Output the [x, y] coordinate of the center of the cell containing the given text.  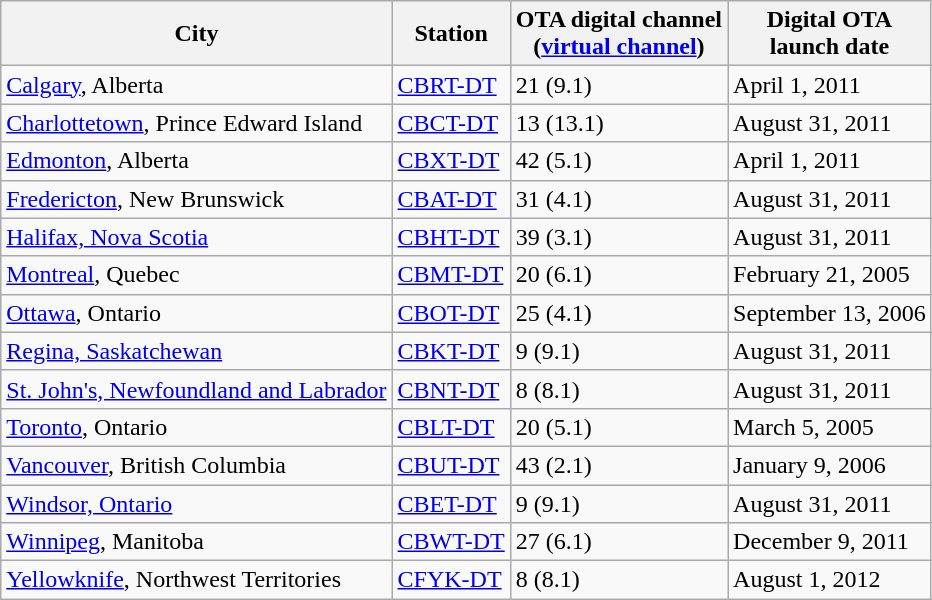
Ottawa, Ontario [196, 313]
December 9, 2011 [830, 542]
CBMT-DT [451, 275]
20 (6.1) [618, 275]
CBOT-DT [451, 313]
Toronto, Ontario [196, 427]
CBWT-DT [451, 542]
CBAT-DT [451, 199]
CBCT-DT [451, 123]
Charlottetown, Prince Edward Island [196, 123]
September 13, 2006 [830, 313]
Calgary, Alberta [196, 85]
25 (4.1) [618, 313]
Fredericton, New Brunswick [196, 199]
42 (5.1) [618, 161]
August 1, 2012 [830, 580]
OTA digital channel(virtual channel) [618, 34]
Montreal, Quebec [196, 275]
Vancouver, British Columbia [196, 465]
CBET-DT [451, 503]
Regina, Saskatchewan [196, 351]
Windsor, Ontario [196, 503]
CBHT-DT [451, 237]
January 9, 2006 [830, 465]
CBXT-DT [451, 161]
Yellowknife, Northwest Territories [196, 580]
CBKT-DT [451, 351]
CBRT-DT [451, 85]
20 (5.1) [618, 427]
Digital OTAlaunch date [830, 34]
Winnipeg, Manitoba [196, 542]
St. John's, Newfoundland and Labrador [196, 389]
CFYK-DT [451, 580]
43 (2.1) [618, 465]
February 21, 2005 [830, 275]
13 (13.1) [618, 123]
Edmonton, Alberta [196, 161]
City [196, 34]
Halifax, Nova Scotia [196, 237]
39 (3.1) [618, 237]
March 5, 2005 [830, 427]
21 (9.1) [618, 85]
Station [451, 34]
CBNT-DT [451, 389]
27 (6.1) [618, 542]
31 (4.1) [618, 199]
CBLT-DT [451, 427]
CBUT-DT [451, 465]
